From the cell containing the given text, extract its center point as [x, y] coordinate. 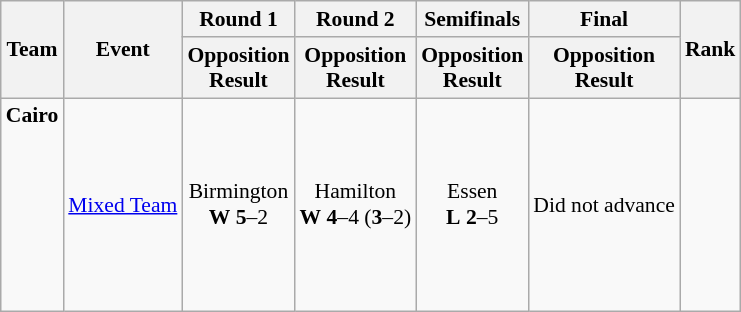
Did not advance [604, 205]
Rank [710, 50]
Final [604, 19]
Event [122, 50]
Cairo [32, 205]
Team [32, 50]
Hamilton W 4–4 (3–2) [355, 205]
Round 2 [355, 19]
Essen L 2–5 [472, 205]
Mixed Team [122, 205]
Round 1 [238, 19]
Semifinals [472, 19]
Birmington W 5–2 [238, 205]
